Extract the [x, y] coordinate from the center of the cell holding the provided text.  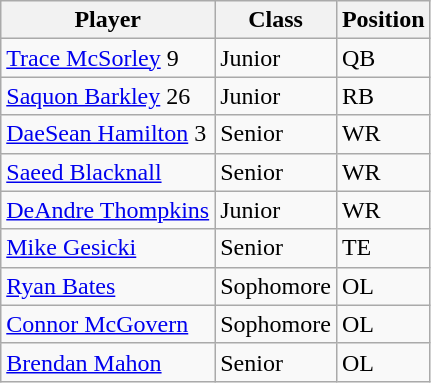
DaeSean Hamilton 3 [108, 134]
Brendan Mahon [108, 362]
Mike Gesicki [108, 248]
Player [108, 20]
Position [383, 20]
Saeed Blacknall [108, 172]
Connor McGovern [108, 324]
Class [276, 20]
QB [383, 58]
Trace McSorley 9 [108, 58]
DeAndre Thompkins [108, 210]
TE [383, 248]
Ryan Bates [108, 286]
RB [383, 96]
Saquon Barkley 26 [108, 96]
